Determine the [x, y] coordinate at the center of the cell enclosing the given text.  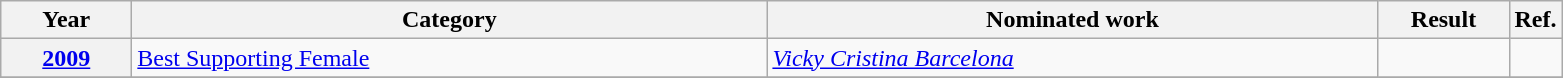
Category [450, 20]
Year [66, 20]
Result [1444, 20]
Best Supporting Female [450, 58]
Nominated work [1072, 20]
Ref. [1536, 20]
Vicky Cristina Barcelona [1072, 58]
2009 [66, 58]
